Return (x, y) of the center of cell containing provided text 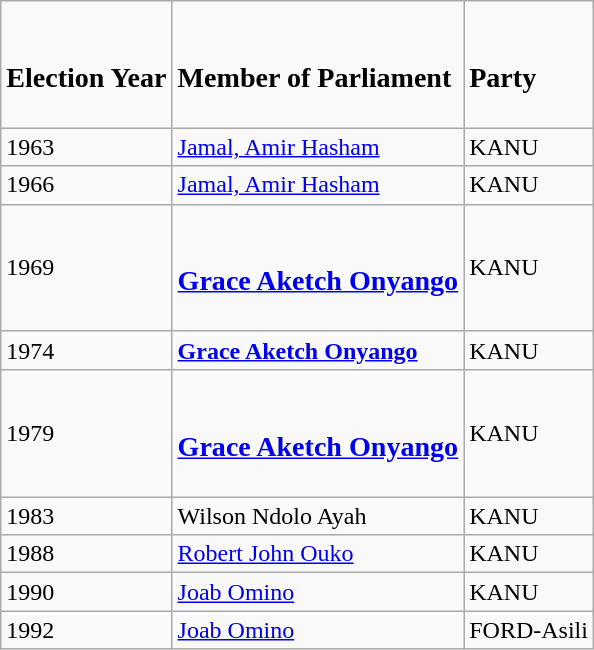
Party (529, 64)
1979 (86, 432)
1974 (86, 350)
Wilson Ndolo Ayah (318, 516)
1983 (86, 516)
1990 (86, 592)
1969 (86, 268)
1992 (86, 630)
1963 (86, 147)
Member of Parliament (318, 64)
1988 (86, 554)
Election Year (86, 64)
1966 (86, 185)
FORD-Asili (529, 630)
Robert John Ouko (318, 554)
